Determine the [x, y] coordinate at the center of the cell enclosing the given text.  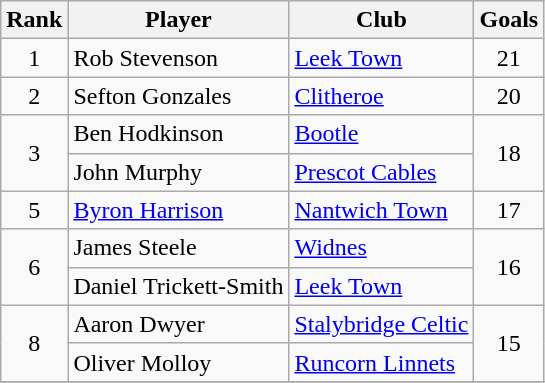
3 [34, 153]
Byron Harrison [178, 210]
2 [34, 96]
Player [178, 20]
20 [509, 96]
Aaron Dwyer [178, 324]
John Murphy [178, 172]
17 [509, 210]
16 [509, 267]
Runcorn Linnets [382, 362]
James Steele [178, 248]
Oliver Molloy [178, 362]
Nantwich Town [382, 210]
6 [34, 267]
1 [34, 58]
Daniel Trickett-Smith [178, 286]
Rob Stevenson [178, 58]
Clitheroe [382, 96]
Goals [509, 20]
Widnes [382, 248]
5 [34, 210]
18 [509, 153]
8 [34, 343]
Stalybridge Celtic [382, 324]
Club [382, 20]
Rank [34, 20]
Sefton Gonzales [178, 96]
Prescot Cables [382, 172]
21 [509, 58]
Bootle [382, 134]
Ben Hodkinson [178, 134]
15 [509, 343]
